For the text-containing cell, return its midpoint in [x, y] coordinate format. 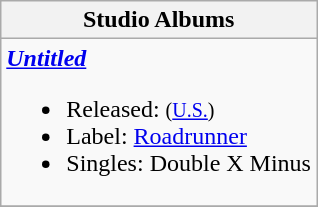
Studio Albums [159, 20]
UntitledReleased: (U.S.)Label: RoadrunnerSingles: Double X Minus [159, 122]
